Return [X, Y] of the center of cell containing provided text 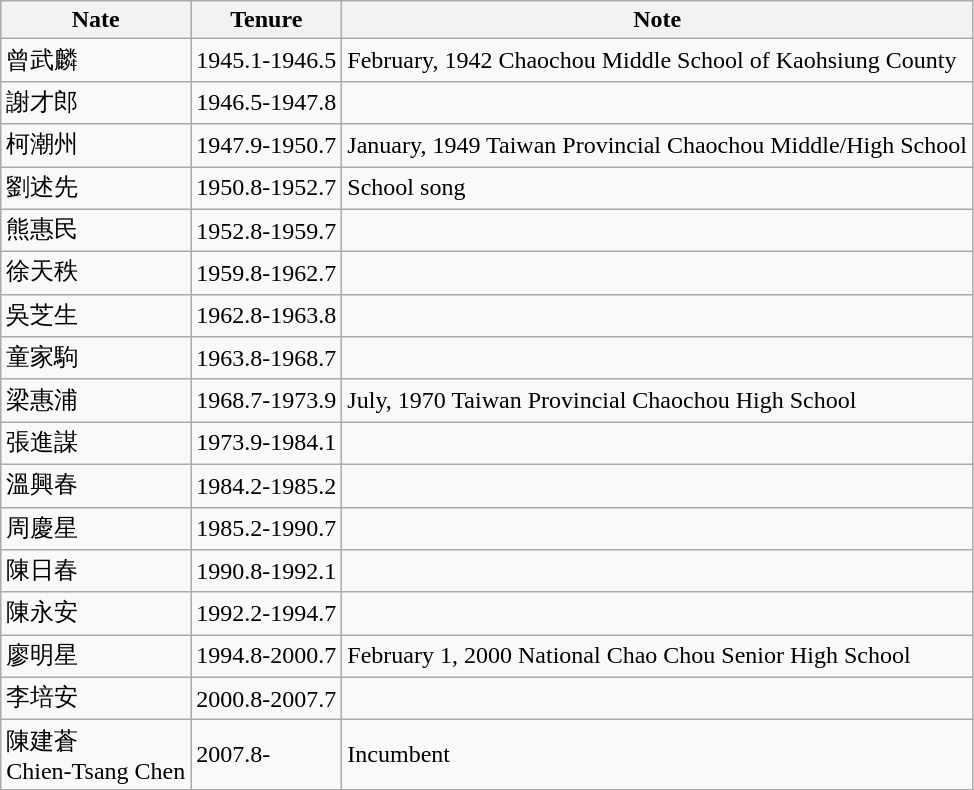
1952.8-1959.7 [266, 230]
1990.8-1992.1 [266, 572]
陳日春 [96, 572]
July, 1970 Taiwan Provincial Chaochou High School [658, 400]
January, 1949 Taiwan Provincial Chaochou Middle/High School [658, 146]
1963.8-1968.7 [266, 358]
吳芝生 [96, 316]
1992.2-1994.7 [266, 614]
謝才郎 [96, 102]
梁惠浦 [96, 400]
童家駒 [96, 358]
熊惠民 [96, 230]
2007.8- [266, 755]
溫興春 [96, 486]
1947.9-1950.7 [266, 146]
陳建蒼Chien-Tsang Chen [96, 755]
1968.7-1973.9 [266, 400]
1973.9-1984.1 [266, 444]
1994.8-2000.7 [266, 656]
陳永安 [96, 614]
Note [658, 20]
曾武麟 [96, 60]
1959.8-1962.7 [266, 274]
周慶星 [96, 528]
張進謀 [96, 444]
Nate [96, 20]
柯潮州 [96, 146]
1946.5-1947.8 [266, 102]
2000.8-2007.7 [266, 698]
劉述先 [96, 188]
徐天秩 [96, 274]
Incumbent [658, 755]
1962.8-1963.8 [266, 316]
School song [658, 188]
February, 1942 Chaochou Middle School of Kaohsiung County [658, 60]
1945.1-1946.5 [266, 60]
1984.2-1985.2 [266, 486]
1985.2-1990.7 [266, 528]
廖明星 [96, 656]
1950.8-1952.7 [266, 188]
February 1, 2000 National Chao Chou Senior High School [658, 656]
李培安 [96, 698]
Tenure [266, 20]
